Search for the cell housing the specified text and yield its [x, y] center coordinate. 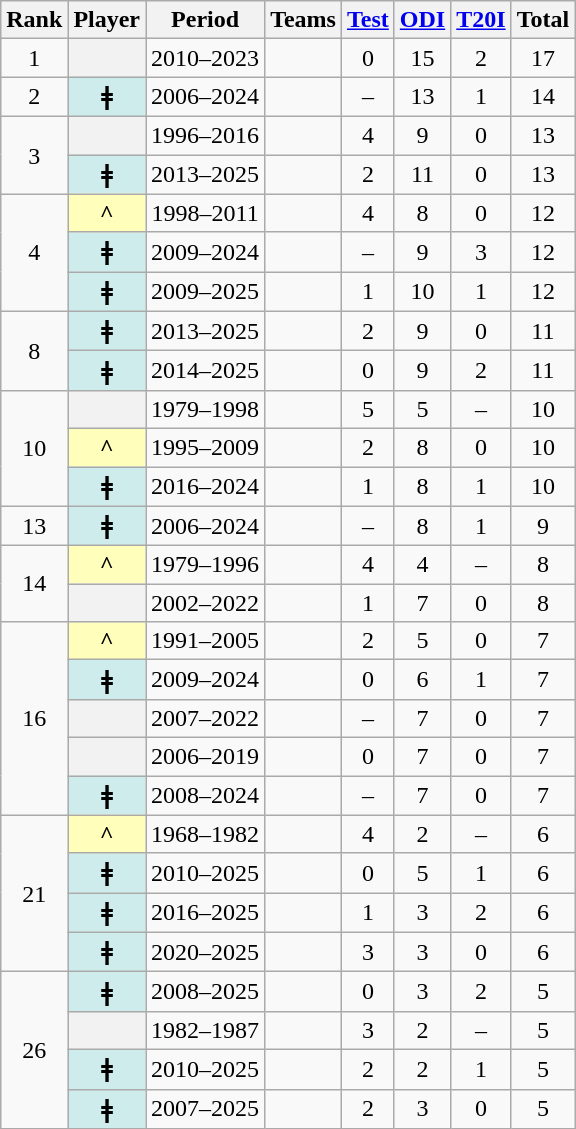
Period [206, 20]
21 [34, 894]
2008–2025 [206, 992]
2016–2024 [206, 486]
2007–2025 [206, 1109]
Test [368, 20]
2016–2025 [206, 913]
1998–2011 [206, 213]
2006–2019 [206, 756]
1995–2009 [206, 447]
2002–2022 [206, 603]
26 [34, 1050]
Total [543, 20]
ODI [422, 20]
16 [34, 718]
Teams [304, 20]
1979–1996 [206, 565]
17 [543, 58]
2010–2023 [206, 58]
2014–2025 [206, 371]
1982–1987 [206, 1030]
1968–1982 [206, 834]
Player [107, 20]
1979–1998 [206, 409]
2008–2024 [206, 796]
2020–2025 [206, 952]
1991–2005 [206, 641]
1996–2016 [206, 135]
Rank [34, 20]
2007–2022 [206, 718]
T20I [481, 20]
15 [422, 58]
2009–2025 [206, 292]
